Scan for the cell matching the given text and deliver its (X, Y) coordinate at center. 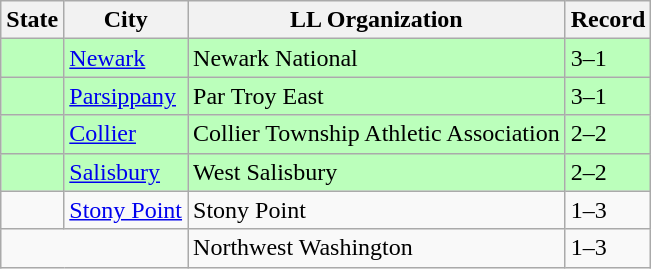
Northwest Washington (377, 248)
Newark (126, 58)
West Salisbury (377, 172)
Record (608, 20)
Newark National (377, 58)
Par Troy East (377, 96)
Collier Township Athletic Association (377, 134)
Parsippany (126, 96)
LL Organization (377, 20)
City (126, 20)
State (32, 20)
Salisbury (126, 172)
Collier (126, 134)
